Determine the [X, Y] coordinate at the center of the cell enclosing the given text.  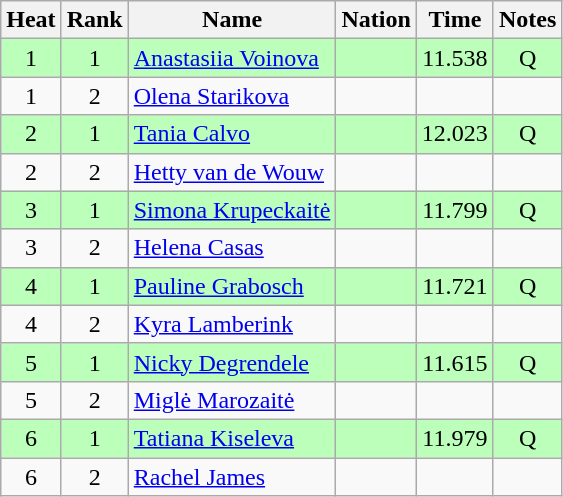
Miglė Marozaitė [232, 400]
11.979 [454, 438]
Time [454, 20]
Rank [94, 20]
12.023 [454, 134]
11.721 [454, 286]
11.799 [454, 210]
Anastasiia Voinova [232, 58]
Heat [31, 20]
Tatiana Kiseleva [232, 438]
Notes [527, 20]
Tania Calvo [232, 134]
Kyra Lamberink [232, 324]
Nation [376, 20]
Rachel James [232, 477]
Helena Casas [232, 248]
Hetty van de Wouw [232, 172]
11.615 [454, 362]
Name [232, 20]
Pauline Grabosch [232, 286]
Nicky Degrendele [232, 362]
Olena Starikova [232, 96]
11.538 [454, 58]
Simona Krupeckaitė [232, 210]
